Return the [X, Y] coordinate for the center point of the cell that contains the specified text.  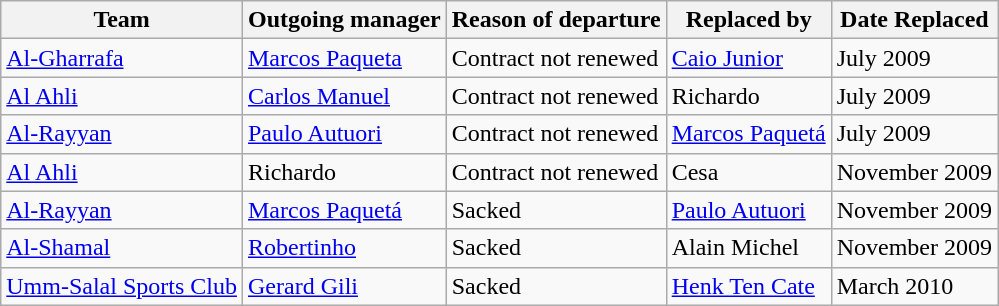
Team [122, 20]
Umm-Salal Sports Club [122, 286]
Al-Shamal [122, 248]
Gerard Gili [344, 286]
Marcos Paqueta [344, 58]
Henk Ten Cate [748, 286]
Carlos Manuel [344, 96]
Robertinho [344, 248]
Reason of departure [556, 20]
March 2010 [914, 286]
Outgoing manager [344, 20]
Date Replaced [914, 20]
Caio Junior [748, 58]
Al-Gharrafa [122, 58]
Cesa [748, 172]
Alain Michel [748, 248]
Replaced by [748, 20]
